Output the [x, y] coordinate of the center of the cell containing the given text.  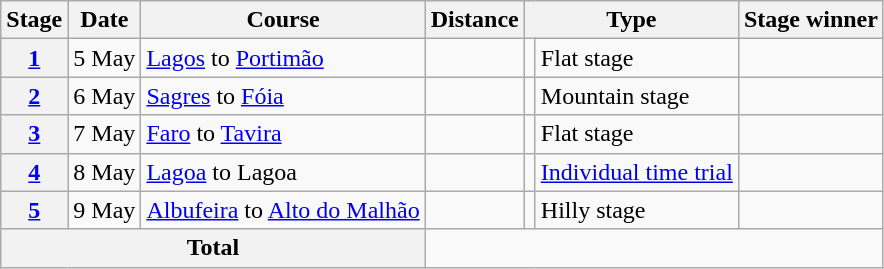
4 [34, 172]
Date [104, 20]
9 May [104, 210]
Total [213, 248]
Course [283, 20]
Faro to Tavira [283, 134]
Distance [474, 20]
Type [631, 20]
7 May [104, 134]
8 May [104, 172]
Individual time trial [636, 172]
2 [34, 96]
Stage winner [810, 20]
6 May [104, 96]
Albufeira to Alto do Malhão [283, 210]
5 May [104, 58]
Hilly stage [636, 210]
1 [34, 58]
3 [34, 134]
Lagos to Portimão [283, 58]
Stage [34, 20]
Mountain stage [636, 96]
Lagoa to Lagoa [283, 172]
5 [34, 210]
Sagres to Fóia [283, 96]
